Identify which cell holds the provided text, then report its (x, y) central coordinate. 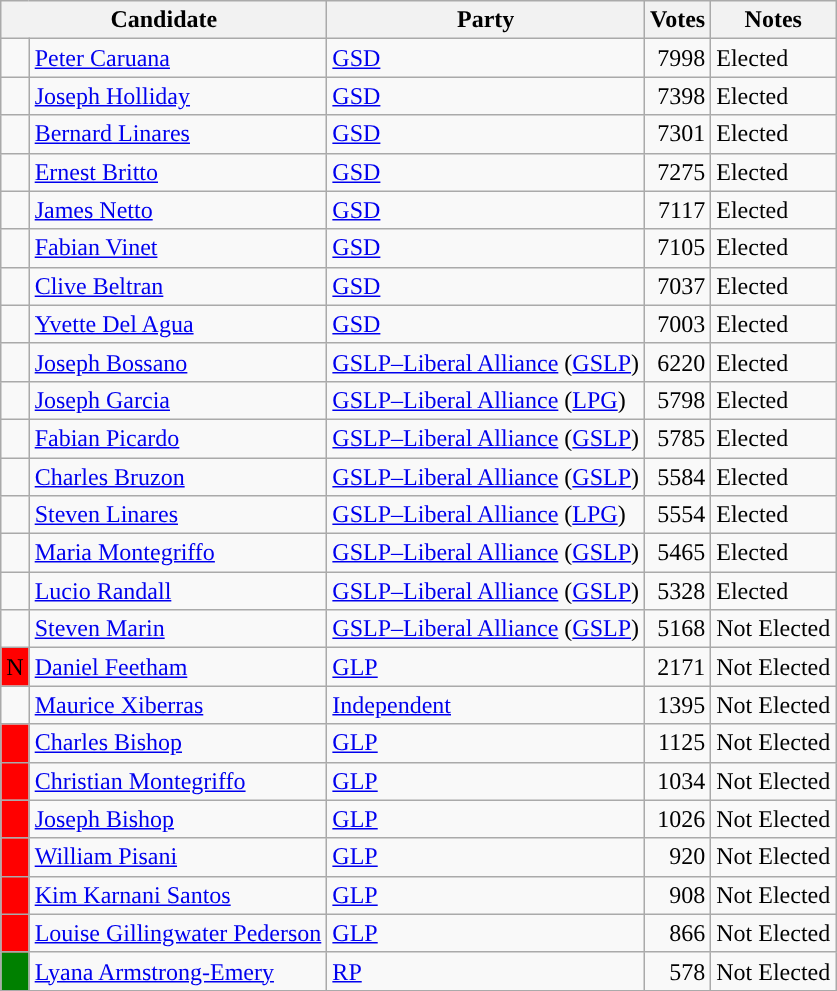
Steven Marin (178, 629)
2171 (678, 667)
Daniel Feetham (178, 667)
Maria Montegriffo (178, 553)
7275 (678, 172)
5168 (678, 629)
866 (678, 933)
Independent (486, 705)
Clive Beltran (178, 286)
Candidate (164, 20)
7998 (678, 58)
7301 (678, 134)
7105 (678, 248)
7398 (678, 96)
1125 (678, 743)
5785 (678, 438)
N (15, 667)
Lyana Armstrong-Emery (178, 971)
Charles Bruzon (178, 477)
Charles Bishop (178, 743)
1395 (678, 705)
Lucio Randall (178, 591)
Notes (774, 20)
5328 (678, 591)
Christian Montegriffo (178, 781)
Fabian Vinet (178, 248)
Joseph Garcia (178, 400)
908 (678, 895)
Joseph Bishop (178, 819)
1034 (678, 781)
Bernard Linares (178, 134)
7117 (678, 210)
Ernest Britto (178, 172)
5465 (678, 553)
William Pisani (178, 857)
RP (486, 971)
Joseph Bossano (178, 362)
Joseph Holliday (178, 96)
6220 (678, 362)
5798 (678, 400)
Votes (678, 20)
Party (486, 20)
7037 (678, 286)
Fabian Picardo (178, 438)
Yvette Del Agua (178, 324)
920 (678, 857)
5584 (678, 477)
Maurice Xiberras (178, 705)
1026 (678, 819)
5554 (678, 515)
Steven Linares (178, 515)
Kim Karnani Santos (178, 895)
Peter Caruana (178, 58)
578 (678, 971)
James Netto (178, 210)
Louise Gillingwater Pederson (178, 933)
7003 (678, 324)
